Identify which cell holds the provided text, then report its [x, y] central coordinate. 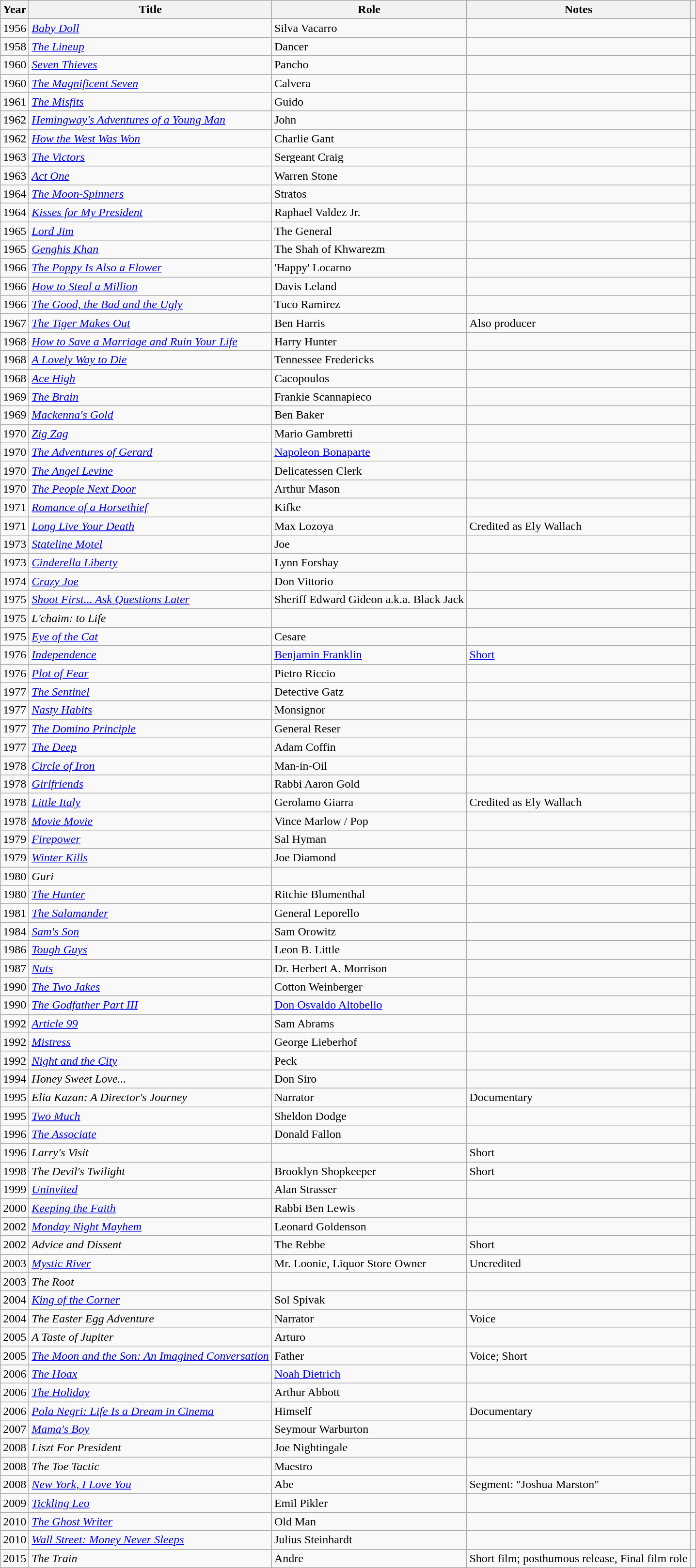
Year [15, 10]
Title [150, 10]
1974 [15, 581]
Gerolamo Giarra [369, 802]
Mackenna's Gold [150, 415]
Nuts [150, 968]
The Lineup [150, 47]
2007 [15, 1429]
Article 99 [150, 1024]
2000 [15, 1208]
Donald Fallon [369, 1134]
Joe [369, 544]
Two Much [150, 1116]
Genghis Khan [150, 249]
Role [369, 10]
Cacopoulos [369, 378]
Voice [579, 1319]
Pancho [369, 65]
Vince Marlow / Pop [369, 821]
The Train [150, 1558]
Don Siro [369, 1079]
Cotton Weinberger [369, 987]
Stratos [369, 194]
Cesare [369, 637]
Seymour Warburton [369, 1429]
Larry's Visit [150, 1153]
Lynn Forshay [369, 563]
Honey Sweet Love... [150, 1079]
The Deep [150, 747]
Advice and Dissent [150, 1245]
Don Osvaldo Altobello [369, 1005]
Sol Spivak [369, 1300]
Napoleon Bonaparte [369, 452]
1998 [15, 1171]
The General [369, 231]
Stateline Motel [150, 544]
Old Man [369, 1521]
The Two Jakes [150, 987]
Harry Hunter [369, 342]
Romance of a Horsethief [150, 507]
Guri [150, 876]
Dancer [369, 47]
Plot of Fear [150, 673]
Raphael Valdez Jr. [369, 212]
Dr. Herbert A. Morrison [369, 968]
Night and the City [150, 1060]
Sam Abrams [369, 1024]
A Taste of Jupiter [150, 1337]
The Hunter [150, 895]
Notes [579, 10]
Cinderella Liberty [150, 563]
The Ghost Writer [150, 1521]
The Hoax [150, 1374]
The Shah of Khwarezm [369, 249]
Rabbi Ben Lewis [369, 1208]
1986 [15, 950]
The Sentinel [150, 692]
Charlie Gant [369, 139]
The Devil's Twilight [150, 1171]
Alan Strasser [369, 1190]
Wall Street: Money Never Sleeps [150, 1540]
Ace High [150, 378]
The Moon and the Son: An Imagined Conversation [150, 1355]
Guido [369, 102]
Sam Orowitz [369, 931]
Mr. Loonie, Liquor Store Owner [369, 1263]
Emil Pikler [369, 1503]
L'chaim: to Life [150, 618]
Firepower [150, 839]
Sal Hyman [369, 839]
Ben Harris [369, 323]
1984 [15, 931]
The Brain [150, 397]
Noah Dietrich [369, 1374]
Tennessee Fredericks [369, 360]
Nasty Habits [150, 710]
Keeping the Faith [150, 1208]
Adam Coffin [369, 747]
George Lieberhof [369, 1042]
Movie Movie [150, 821]
Calvera [369, 83]
The Misfits [150, 102]
Father [369, 1355]
Delicatessen Clerk [369, 470]
Max Lozoya [369, 526]
Sergeant Craig [369, 157]
Joe Nightingale [369, 1448]
'Happy' Locarno [369, 268]
1999 [15, 1190]
Peck [369, 1060]
Andre [369, 1558]
Independence [150, 655]
2009 [15, 1503]
Elia Kazan: A Director's Journey [150, 1097]
Frankie Scannapieco [369, 397]
Ben Baker [369, 415]
The Adventures of Gerard [150, 452]
Zig Zag [150, 434]
The Poppy Is Also a Flower [150, 268]
1987 [15, 968]
The Holiday [150, 1392]
Pietro Riccio [369, 673]
Mystic River [150, 1263]
How the West Was Won [150, 139]
The Moon-Spinners [150, 194]
Girlfriends [150, 784]
The Angel Levine [150, 470]
Silva Vacarro [369, 28]
The Root [150, 1282]
The Easter Egg Adventure [150, 1319]
A Lovely Way to Die [150, 360]
Voice; Short [579, 1355]
Leonard Goldenson [369, 1226]
Arturo [369, 1337]
Crazy Joe [150, 581]
Also producer [579, 323]
The Tiger Makes Out [150, 323]
The Good, the Bad and the Ugly [150, 305]
General Leporello [369, 913]
General Reser [369, 729]
Circle of Iron [150, 765]
Himself [369, 1411]
Little Italy [150, 802]
Arthur Abbott [369, 1392]
The Rebbe [369, 1245]
The Associate [150, 1134]
Seven Thieves [150, 65]
Segment: "Joshua Marston" [579, 1485]
Mistress [150, 1042]
Benjamin Franklin [369, 655]
Monday Night Mayhem [150, 1226]
Maestro [369, 1466]
Short film; posthumous release, Final film role [579, 1558]
Shoot First... Ask Questions Later [150, 600]
Joe Diamond [369, 858]
Monsignor [369, 710]
New York, I Love You [150, 1485]
Pola Negri: Life Is a Dream in Cinema [150, 1411]
Davis Leland [369, 286]
Man-in-Oil [369, 765]
How to Save a Marriage and Ruin Your Life [150, 342]
Detective Gatz [369, 692]
1967 [15, 323]
Act One [150, 175]
Tickling Leo [150, 1503]
1958 [15, 47]
Abe [369, 1485]
King of the Corner [150, 1300]
The Victors [150, 157]
Lord Jim [150, 231]
Eye of the Cat [150, 637]
Kifke [369, 507]
Sheldon Dodge [369, 1116]
1981 [15, 913]
Warren Stone [369, 175]
Hemingway's Adventures of a Young Man [150, 120]
1961 [15, 102]
Uninvited [150, 1190]
Don Vittorio [369, 581]
The Toe Tactic [150, 1466]
Rabbi Aaron Gold [369, 784]
Tuco Ramirez [369, 305]
1994 [15, 1079]
Arthur Mason [369, 489]
Ritchie Blumenthal [369, 895]
Sam's Son [150, 931]
Kisses for My President [150, 212]
Julius Steinhardt [369, 1540]
How to Steal a Million [150, 286]
The People Next Door [150, 489]
1956 [15, 28]
The Magnificent Seven [150, 83]
The Godfather Part III [150, 1005]
The Domino Principle [150, 729]
John [369, 120]
Mario Gambretti [369, 434]
The Salamander [150, 913]
2015 [15, 1558]
Long Live Your Death [150, 526]
Winter Kills [150, 858]
Uncredited [579, 1263]
Liszt For President [150, 1448]
Mama's Boy [150, 1429]
Tough Guys [150, 950]
Baby Doll [150, 28]
Sheriff Edward Gideon a.k.a. Black Jack [369, 600]
Brooklyn Shopkeeper [369, 1171]
Leon B. Little [369, 950]
